From the cell containing the given text, extract its center point as (X, Y) coordinate. 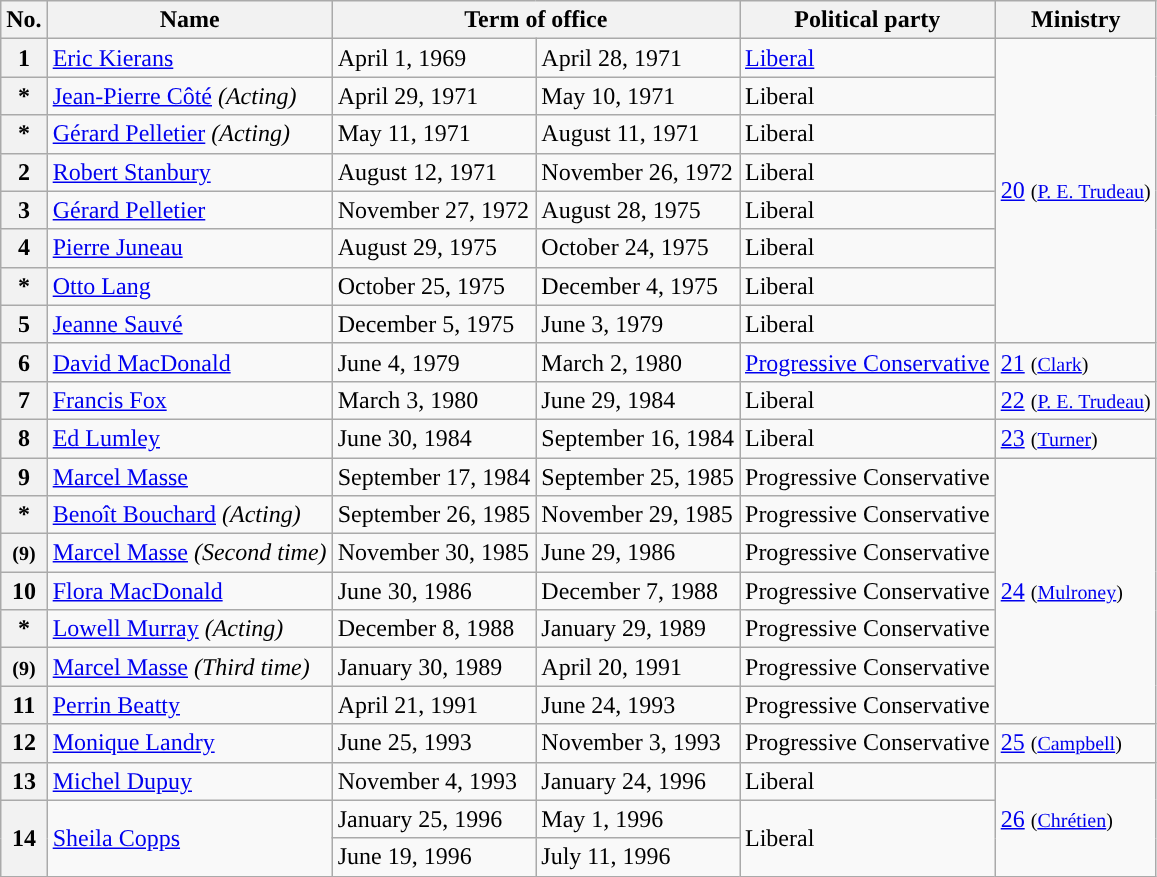
Jean-Pierre Côté (Acting) (190, 96)
Michel Dupuy (190, 781)
November 30, 1985 (434, 553)
1 (24, 58)
June 25, 1993 (434, 743)
November 27, 1972 (434, 210)
Jeanne Sauvé (190, 324)
7 (24, 400)
Francis Fox (190, 400)
June 30, 1986 (434, 591)
2 (24, 172)
November 4, 1993 (434, 781)
May 11, 1971 (434, 134)
23 (Turner) (1076, 438)
May 1, 1996 (638, 819)
November 26, 1972 (638, 172)
June 29, 1984 (638, 400)
April 29, 1971 (434, 96)
Robert Stanbury (190, 172)
Ministry (1076, 20)
January 24, 1996 (638, 781)
20 (P. E. Trudeau) (1076, 191)
David MacDonald (190, 362)
Name (190, 20)
Pierre Juneau (190, 248)
September 17, 1984 (434, 477)
March 2, 1980 (638, 362)
July 11, 1996 (638, 857)
August 29, 1975 (434, 248)
Marcel Masse (190, 477)
December 5, 1975 (434, 324)
June 30, 1984 (434, 438)
December 4, 1975 (638, 286)
June 4, 1979 (434, 362)
Term of office (536, 20)
April 28, 1971 (638, 58)
October 24, 1975 (638, 248)
9 (24, 477)
13 (24, 781)
14 (24, 838)
April 21, 1991 (434, 705)
June 24, 1993 (638, 705)
Lowell Murray (Acting) (190, 629)
Marcel Masse (Second time) (190, 553)
24 (Mulroney) (1076, 591)
Sheila Copps (190, 838)
September 26, 1985 (434, 515)
Eric Kierans (190, 58)
August 28, 1975 (638, 210)
September 16, 1984 (638, 438)
Monique Landry (190, 743)
Benoît Bouchard (Acting) (190, 515)
25 (Campbell) (1076, 743)
December 7, 1988 (638, 591)
June 29, 1986 (638, 553)
Marcel Masse (Third time) (190, 667)
Flora MacDonald (190, 591)
December 8, 1988 (434, 629)
5 (24, 324)
May 10, 1971 (638, 96)
26 (Chrétien) (1076, 819)
October 25, 1975 (434, 286)
21 (Clark) (1076, 362)
January 29, 1989 (638, 629)
11 (24, 705)
4 (24, 248)
August 12, 1971 (434, 172)
June 3, 1979 (638, 324)
June 19, 1996 (434, 857)
November 3, 1993 (638, 743)
March 3, 1980 (434, 400)
6 (24, 362)
Political party (868, 20)
10 (24, 591)
April 20, 1991 (638, 667)
April 1, 1969 (434, 58)
Perrin Beatty (190, 705)
Gérard Pelletier (190, 210)
No. (24, 20)
August 11, 1971 (638, 134)
Otto Lang (190, 286)
22 (P. E. Trudeau) (1076, 400)
8 (24, 438)
January 25, 1996 (434, 819)
November 29, 1985 (638, 515)
September 25, 1985 (638, 477)
January 30, 1989 (434, 667)
Ed Lumley (190, 438)
3 (24, 210)
12 (24, 743)
Gérard Pelletier (Acting) (190, 134)
